Return (x, y) of the center of cell containing provided text 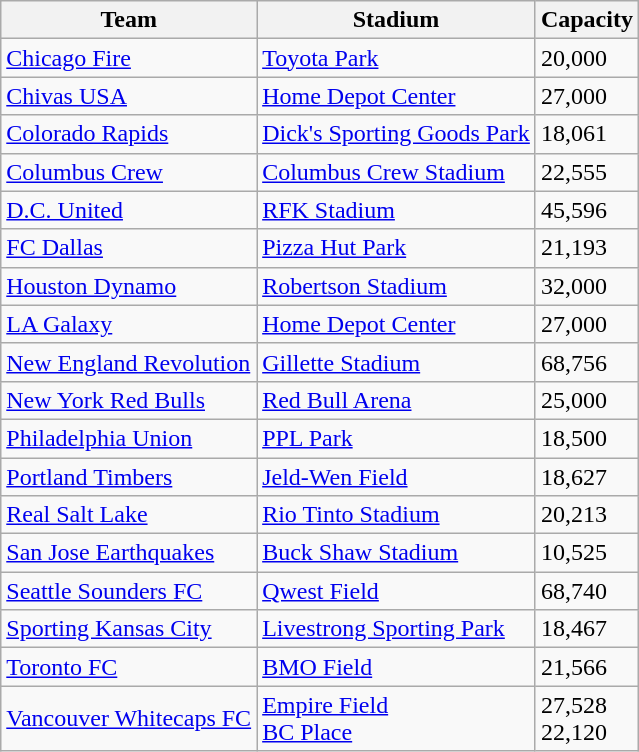
Toronto FC (129, 667)
FC Dallas (129, 248)
18,061 (586, 134)
Colorado Rapids (129, 134)
27,528 22,120 (586, 718)
18,500 (586, 438)
LA Galaxy (129, 324)
Dick's Sporting Goods Park (396, 134)
BMO Field (396, 667)
Chivas USA (129, 96)
22,555 (586, 172)
20,213 (586, 515)
Team (129, 20)
PPL Park (396, 438)
Red Bull Arena (396, 400)
Pizza Hut Park (396, 248)
Qwest Field (396, 591)
Real Salt Lake (129, 515)
Sporting Kansas City (129, 629)
San Jose Earthquakes (129, 553)
Portland Timbers (129, 477)
Rio Tinto Stadium (396, 515)
Jeld-Wen Field (396, 477)
68,756 (586, 362)
Livestrong Sporting Park (396, 629)
Robertson Stadium (396, 286)
Columbus Crew Stadium (396, 172)
New York Red Bulls (129, 400)
Stadium (396, 20)
Gillette Stadium (396, 362)
Buck Shaw Stadium (396, 553)
32,000 (586, 286)
Empire Field BC Place (396, 718)
45,596 (586, 210)
Columbus Crew (129, 172)
10,525 (586, 553)
Capacity (586, 20)
21,193 (586, 248)
68,740 (586, 591)
Vancouver Whitecaps FC (129, 718)
New England Revolution (129, 362)
18,627 (586, 477)
Seattle Sounders FC (129, 591)
D.C. United (129, 210)
RFK Stadium (396, 210)
Houston Dynamo (129, 286)
Philadelphia Union (129, 438)
20,000 (586, 58)
25,000 (586, 400)
21,566 (586, 667)
18,467 (586, 629)
Chicago Fire (129, 58)
Toyota Park (396, 58)
